Find where the given text appears and provide that cell's center as [X, Y] coordinate. 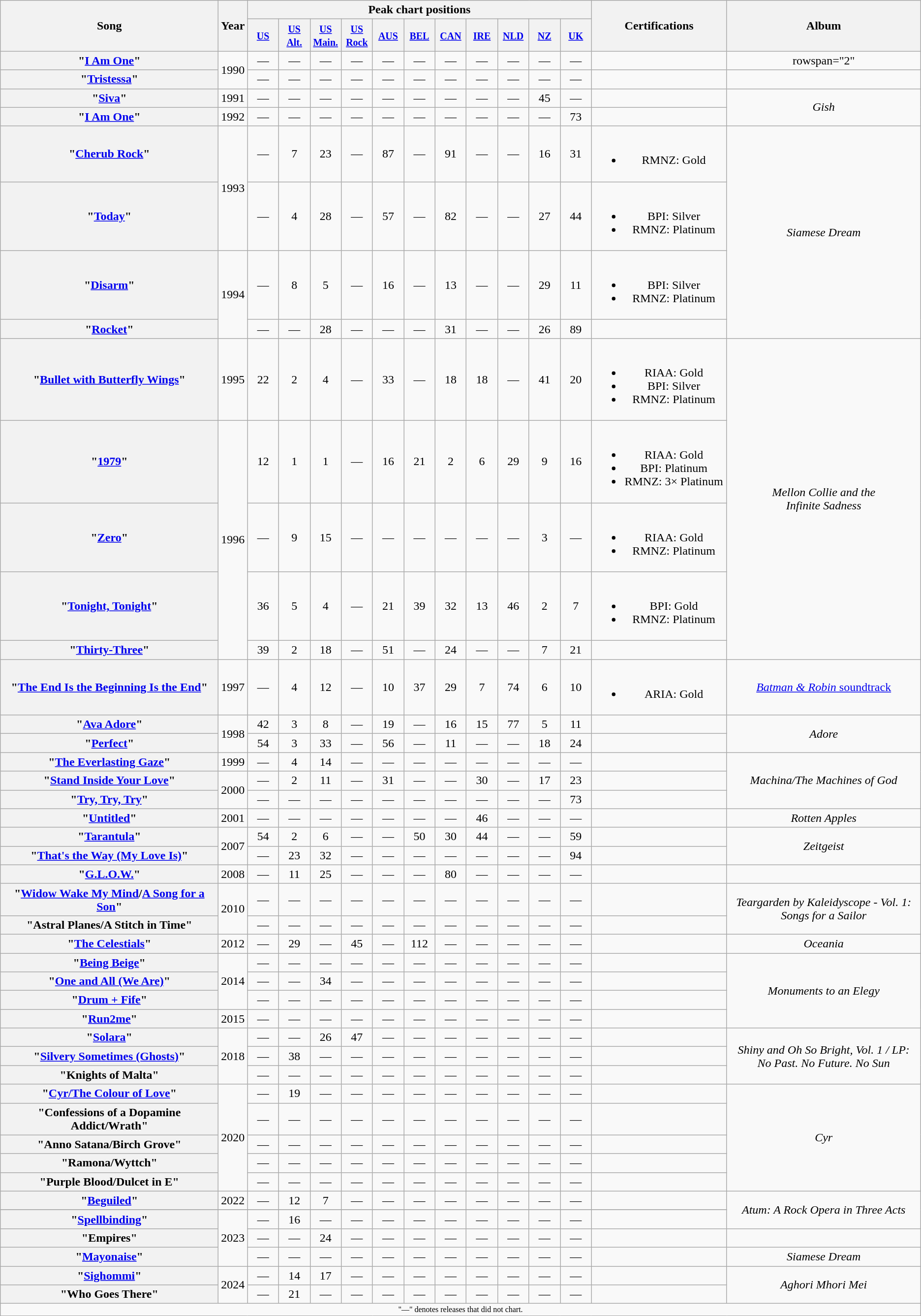
RIAA: GoldBPI: PlatinumRMNZ: 3× Platinum [659, 462]
"The End Is the Beginning Is the End" [109, 687]
ARIA: Gold [659, 687]
"Being Beige" [109, 962]
Rotten Apples [824, 818]
CAN [451, 35]
34 [326, 981]
"Solara" [109, 1037]
37 [420, 687]
Zeitgeist [824, 846]
2018 [233, 1056]
rowspan="2" [824, 61]
"Spellbinding" [109, 1219]
RIAA: GoldRMNZ: Platinum [659, 537]
20 [576, 379]
1997 [233, 687]
1990 [233, 70]
2023 [233, 1238]
USMain. [326, 35]
NZ [545, 35]
"One and All (We Are)" [109, 981]
36 [263, 606]
"G.L.O.W." [109, 874]
"Knights of Malta" [109, 1075]
Batman & Robin soundtrack [824, 687]
BPI: GoldRMNZ: Platinum [659, 606]
2008 [233, 874]
87 [388, 154]
Album [824, 26]
"Purple Blood/Dulcet in E" [109, 1182]
2001 [233, 818]
77 [513, 724]
2024 [233, 1285]
1994 [233, 294]
"Ramona/Wyttch" [109, 1163]
Certifications [659, 26]
1998 [233, 734]
2010 [233, 909]
"—" denotes releases that did not chart. [460, 1310]
2014 [233, 981]
"Bullet with Butterfly Wings" [109, 379]
57 [388, 216]
59 [576, 837]
"That's the Way (My Love Is)" [109, 855]
Gish [824, 107]
"Try, Try, Try" [109, 799]
"Tristessa" [109, 79]
56 [388, 743]
Atum: A Rock Opera in Three Acts [824, 1210]
"Perfect" [109, 743]
"Zero" [109, 537]
"Mayonaise" [109, 1256]
25 [326, 874]
"Thirty-Three" [109, 650]
"Untitled" [109, 818]
22 [263, 379]
Oceania [824, 943]
"Who Goes There" [109, 1294]
"Drum + Fife" [109, 1000]
"Confessions of a Dopamine Addict/Wrath" [109, 1119]
Mellon Collie and theInfinite Sadness [824, 499]
"Sighommi" [109, 1275]
27 [545, 216]
Aghori Mhori Mei [824, 1285]
"1979" [109, 462]
1991 [233, 98]
1993 [233, 188]
2012 [233, 943]
"Anno Satana/Birch Grove" [109, 1144]
"Cyr/The Colour of Love" [109, 1094]
"Run2me" [109, 1019]
"Tonight, Tonight" [109, 606]
2022 [233, 1200]
51 [388, 650]
"Widow Wake My Mind/A Song for a Son" [109, 900]
91 [451, 154]
94 [576, 855]
"Siva" [109, 98]
USAlt. [294, 35]
82 [451, 216]
"Beguiled" [109, 1200]
Year [233, 26]
"Ava Adore" [109, 724]
80 [451, 874]
AUS [388, 35]
BEL [420, 35]
47 [357, 1037]
USRock [357, 35]
1996 [233, 539]
"Tarantula" [109, 837]
Monuments to an Elegy [824, 990]
NLD [513, 35]
Teargarden by Kaleidyscope - Vol. 1: Songs for a Sailor [824, 909]
"Cherub Rock" [109, 154]
"Today" [109, 216]
"Empires" [109, 1238]
"Stand Inside Your Love" [109, 781]
38 [294, 1056]
"Astral Planes/A Stitch in Time" [109, 925]
41 [545, 379]
89 [576, 329]
"Disarm" [109, 285]
US [263, 35]
RMNZ: Gold [659, 154]
Cyr [824, 1138]
UK [576, 35]
50 [420, 837]
"The Celestials" [109, 943]
74 [513, 687]
Song [109, 26]
IRE [482, 35]
"Rocket" [109, 329]
Shiny and Oh So Bright, Vol. 1 / LP: No Past. No Future. No Sun [824, 1056]
42 [263, 724]
1995 [233, 379]
Machina/The Machines of God [824, 781]
112 [420, 943]
RIAA: GoldBPI: SilverRMNZ: Platinum [659, 379]
Peak chart positions [419, 10]
Adore [824, 734]
"The Everlasting Gaze" [109, 762]
"Silvery Sometimes (Ghosts)" [109, 1056]
1992 [233, 117]
2015 [233, 1019]
2000 [233, 790]
1999 [233, 762]
2007 [233, 846]
2020 [233, 1138]
